Search for the cell housing the specified text and yield its (x, y) center coordinate. 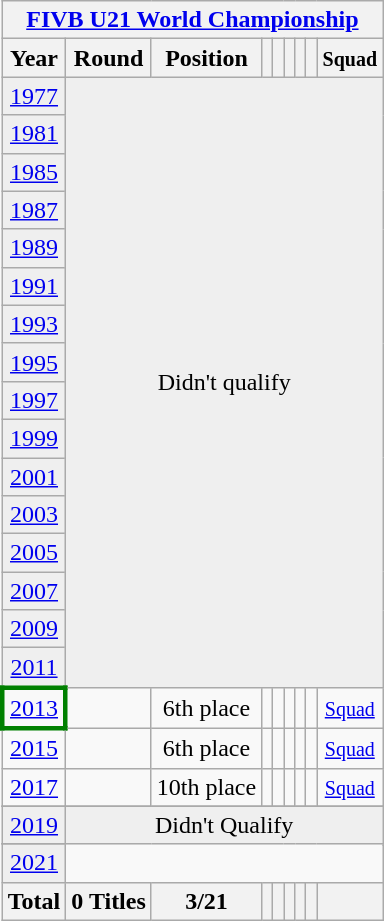
1997 (34, 400)
FIVB U21 World Championship (192, 20)
2017 (34, 787)
2007 (34, 591)
1981 (34, 134)
2019 (34, 825)
Position (206, 58)
1989 (34, 248)
2003 (34, 515)
Round (109, 58)
2001 (34, 477)
1999 (34, 438)
1977 (34, 96)
Didn't Qualify (224, 825)
Total (34, 901)
2015 (34, 748)
1991 (34, 286)
Didn't qualify (224, 382)
Year (34, 58)
2013 (34, 708)
2011 (34, 668)
2005 (34, 553)
1995 (34, 362)
10th place (206, 787)
2009 (34, 629)
1985 (34, 172)
1987 (34, 210)
3/21 (206, 901)
2021 (34, 863)
0 Titles (109, 901)
1993 (34, 324)
